Return the [X, Y] coordinate for the center point of the cell that contains the specified text.  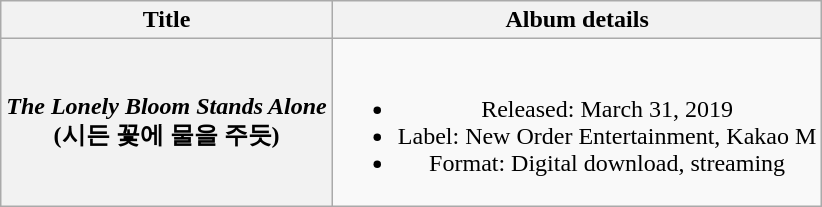
The Lonely Bloom Stands Alone(시든 꽃에 물을 주듯) [167, 122]
Album details [577, 20]
Released: March 31, 2019Label: New Order Entertainment, Kakao MFormat: Digital download, streaming [577, 122]
Title [167, 20]
